Extract the [x, y] coordinate from the center of the cell holding the provided text.  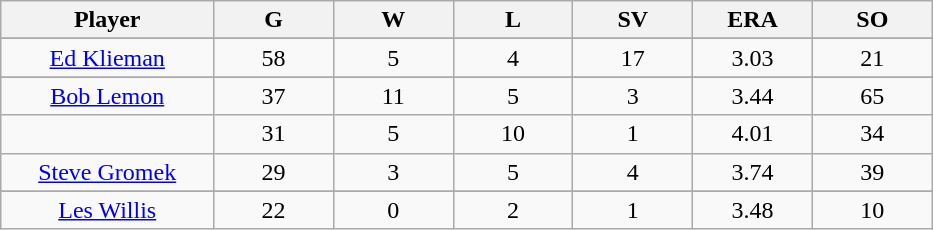
3.44 [753, 96]
0 [393, 210]
L [513, 20]
37 [274, 96]
21 [872, 58]
17 [633, 58]
ERA [753, 20]
Player [108, 20]
65 [872, 96]
39 [872, 172]
SV [633, 20]
22 [274, 210]
11 [393, 96]
Les Willis [108, 210]
3.03 [753, 58]
G [274, 20]
34 [872, 134]
31 [274, 134]
Steve Gromek [108, 172]
W [393, 20]
4.01 [753, 134]
Bob Lemon [108, 96]
3.48 [753, 210]
58 [274, 58]
Ed Klieman [108, 58]
29 [274, 172]
SO [872, 20]
3.74 [753, 172]
2 [513, 210]
